For the text-containing cell, return its midpoint in [X, Y] coordinate format. 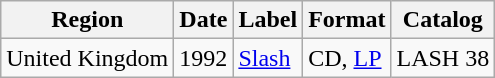
1992 [204, 58]
Catalog [443, 20]
United Kingdom [88, 58]
Region [88, 20]
Label [268, 20]
Date [204, 20]
LASH 38 [443, 58]
Format [347, 20]
Slash [268, 58]
CD, LP [347, 58]
